Find where the given text appears and provide that cell's center as [x, y] coordinate. 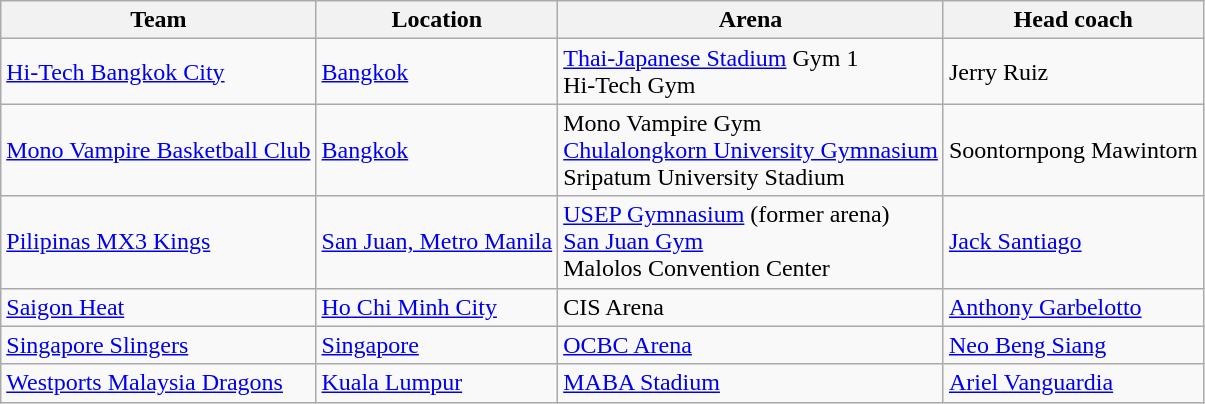
USEP Gymnasium (former arena) San Juan Gym Malolos Convention Center [751, 242]
OCBC Arena [751, 345]
Soontornpong Mawintorn [1073, 150]
Thai-Japanese Stadium Gym 1 Hi-Tech Gym [751, 72]
MABA Stadium [751, 383]
Mono Vampire Gym Chulalongkorn University Gymnasium Sripatum University Stadium [751, 150]
Saigon Heat [158, 307]
Head coach [1073, 20]
Ho Chi Minh City [437, 307]
CIS Arena [751, 307]
Arena [751, 20]
Singapore Slingers [158, 345]
Ariel Vanguardia [1073, 383]
Neo Beng Siang [1073, 345]
Jack Santiago [1073, 242]
Jerry Ruiz [1073, 72]
Location [437, 20]
Pilipinas MX3 Kings [158, 242]
San Juan, Metro Manila [437, 242]
Kuala Lumpur [437, 383]
Mono Vampire Basketball Club [158, 150]
Hi-Tech Bangkok City [158, 72]
Team [158, 20]
Anthony Garbelotto [1073, 307]
Singapore [437, 345]
Westports Malaysia Dragons [158, 383]
